Identify which cell holds the provided text, then report its (x, y) central coordinate. 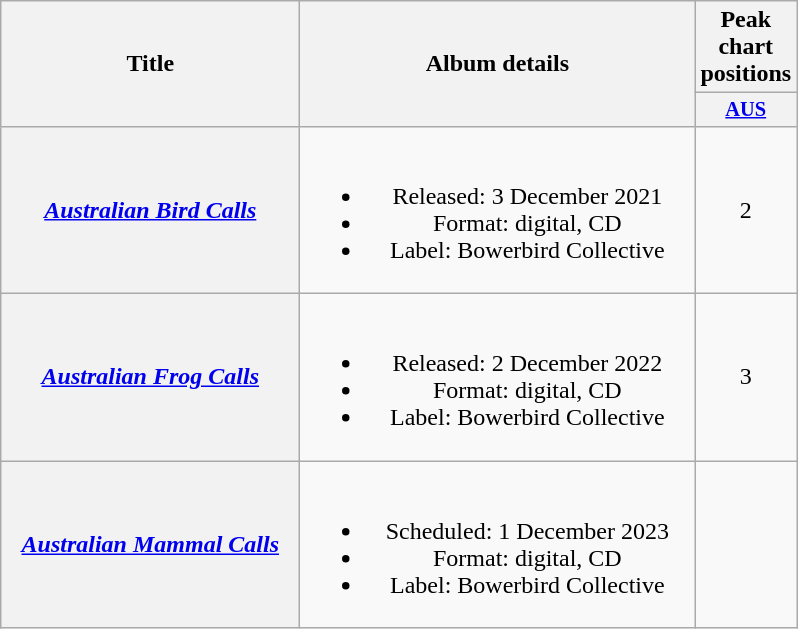
Australian Mammal Calls (150, 544)
Title (150, 64)
Australian Frog Calls (150, 378)
Released: 2 December 2022Format: digital, CDLabel: Bowerbird Collective (498, 378)
Album details (498, 64)
Peak chartpositions (746, 47)
AUS (746, 110)
Australian Bird Calls (150, 210)
3 (746, 378)
Scheduled: 1 December 2023Format: digital, CDLabel: Bowerbird Collective (498, 544)
2 (746, 210)
Released: 3 December 2021Format: digital, CDLabel: Bowerbird Collective (498, 210)
